Identify which cell holds the provided text, then report its (X, Y) central coordinate. 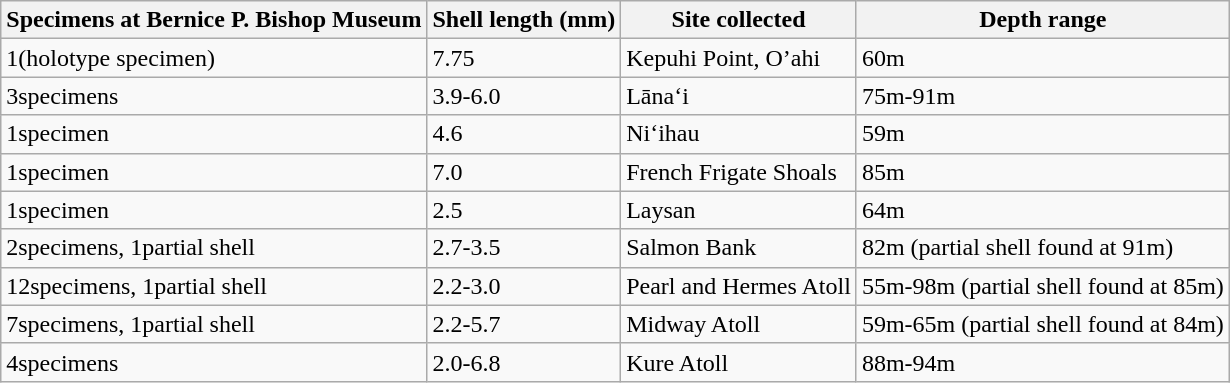
4specimens (214, 362)
2.2-5.7 (524, 324)
2.5 (524, 210)
12specimens, 1partial shell (214, 286)
3specimens (214, 96)
Midway Atoll (739, 324)
Pearl and Hermes Atoll (739, 286)
Specimens at Bernice P. Bishop Museum (214, 20)
60m (1042, 58)
Salmon Bank (739, 248)
88m-94m (1042, 362)
Laysan (739, 210)
82m (partial shell found at 91m) (1042, 248)
85m (1042, 172)
2.7-3.5 (524, 248)
7specimens, 1partial shell (214, 324)
Ni‘ihau (739, 134)
1(holotype specimen) (214, 58)
59m (1042, 134)
55m-98m (partial shell found at 85m) (1042, 286)
Depth range (1042, 20)
7.75 (524, 58)
Shell length (mm) (524, 20)
7.0 (524, 172)
2.2-3.0 (524, 286)
64m (1042, 210)
2.0-6.8 (524, 362)
3.9-6.0 (524, 96)
Kure Atoll (739, 362)
59m-65m (partial shell found at 84m) (1042, 324)
French Frigate Shoals (739, 172)
4.6 (524, 134)
75m-91m (1042, 96)
2specimens, 1partial shell (214, 248)
Site collected (739, 20)
Kepuhi Point, O’ahi (739, 58)
Lāna‘i (739, 96)
